Determine the [X, Y] coordinate at the center of the cell enclosing the given text.  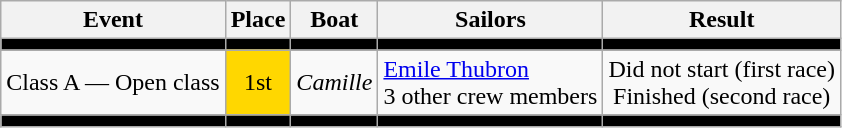
Class A — Open class [113, 82]
Emile Thubron3 other crew members [490, 82]
Result [722, 20]
Did not start (first race) Finished (second race) [722, 82]
1st [258, 82]
Sailors [490, 20]
Boat [334, 20]
Camille [334, 82]
Event [113, 20]
Place [258, 20]
